Locate the cell with the specified text and output its [x, y] center coordinate. 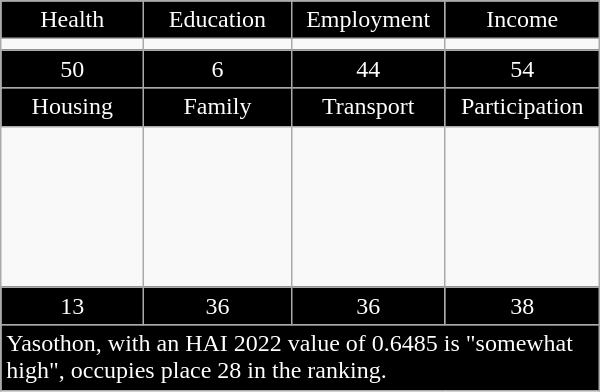
Participation [522, 107]
Family [218, 107]
Income [522, 20]
6 [218, 69]
44 [368, 69]
13 [72, 306]
Housing [72, 107]
Education [218, 20]
Transport [368, 107]
54 [522, 69]
50 [72, 69]
38 [522, 306]
Health [72, 20]
Yasothon, with an HAI 2022 value of 0.6485 is "somewhat high", occupies place 28 in the ranking. [300, 358]
Employment [368, 20]
